Pinpoint the cell where the given text exists, returning its [X, Y] midpoint coordinate. 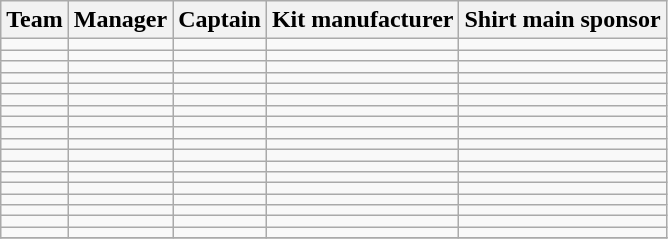
Manager [120, 20]
Shirt main sponsor [562, 20]
Captain [220, 20]
Kit manufacturer [362, 20]
Team [35, 20]
